Extract the (x, y) coordinate from the center of the cell holding the provided text.  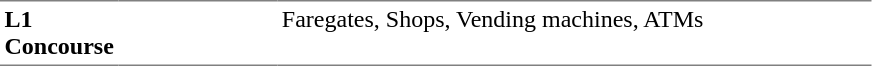
L1Concourse (59, 33)
Faregates, Shops, Vending machines, ATMs (574, 33)
